From the cell containing the given text, extract its center point as (X, Y) coordinate. 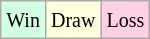
Win (24, 20)
Draw (72, 20)
Loss (126, 20)
